Search for the cell housing the specified text and yield its [x, y] center coordinate. 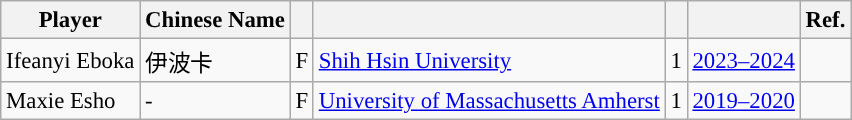
2019–2020 [744, 101]
- [215, 101]
Maxie Esho [70, 101]
Ifeanyi Eboka [70, 61]
Chinese Name [215, 20]
2023–2024 [744, 61]
Ref. [825, 20]
Shih Hsin University [489, 61]
University of Massachusetts Amherst [489, 101]
Player [70, 20]
伊波卡 [215, 61]
